Return the [x, y] coordinate for the center point of the cell that contains the specified text.  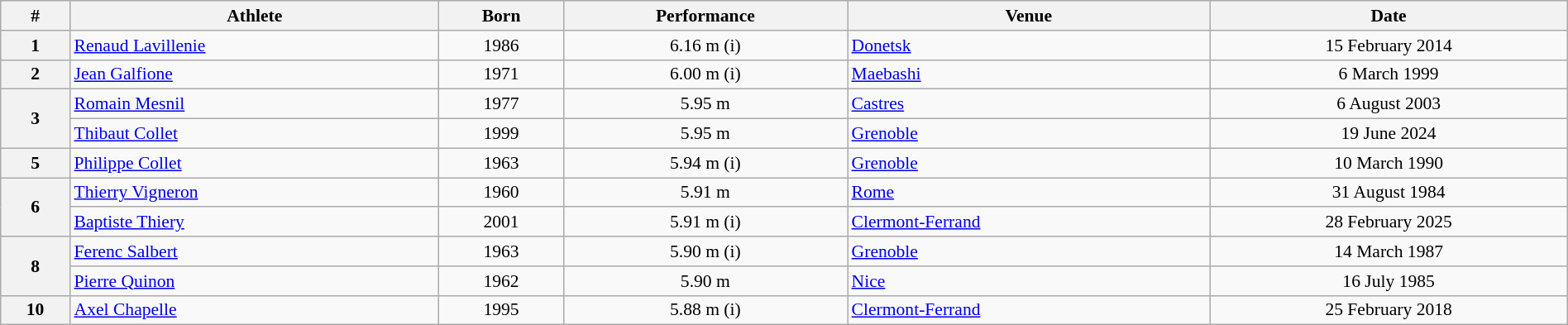
Athlete [255, 16]
5.90 m [705, 281]
Performance [705, 16]
25 February 2018 [1389, 310]
1971 [501, 74]
1977 [501, 104]
6 [36, 207]
5.91 m (i) [705, 222]
14 March 1987 [1389, 251]
8 [36, 266]
1960 [501, 193]
10 March 1990 [1389, 163]
Renaud Lavillenie [255, 45]
5.94 m (i) [705, 163]
Date [1389, 16]
6 August 2003 [1389, 104]
3 [36, 119]
1 [36, 45]
19 June 2024 [1389, 134]
2001 [501, 222]
Thierry Vigneron [255, 193]
6.00 m (i) [705, 74]
1999 [501, 134]
Donetsk [1029, 45]
28 February 2025 [1389, 222]
6.16 m (i) [705, 45]
Thibaut Collet [255, 134]
5 [36, 163]
Jean Galfione [255, 74]
Philippe Collet [255, 163]
Pierre Quinon [255, 281]
Baptiste Thiery [255, 222]
2 [36, 74]
10 [36, 310]
16 July 1985 [1389, 281]
5.88 m (i) [705, 310]
Ferenc Salbert [255, 251]
1995 [501, 310]
# [36, 16]
Venue [1029, 16]
Rome [1029, 193]
15 February 2014 [1389, 45]
6 March 1999 [1389, 74]
Castres [1029, 104]
Maebashi [1029, 74]
31 August 1984 [1389, 193]
Born [501, 16]
Axel Chapelle [255, 310]
Nice [1029, 281]
1986 [501, 45]
5.90 m (i) [705, 251]
5.91 m [705, 193]
1962 [501, 281]
Romain Mesnil [255, 104]
